Extract the (x, y) coordinate from the center of the cell holding the provided text.  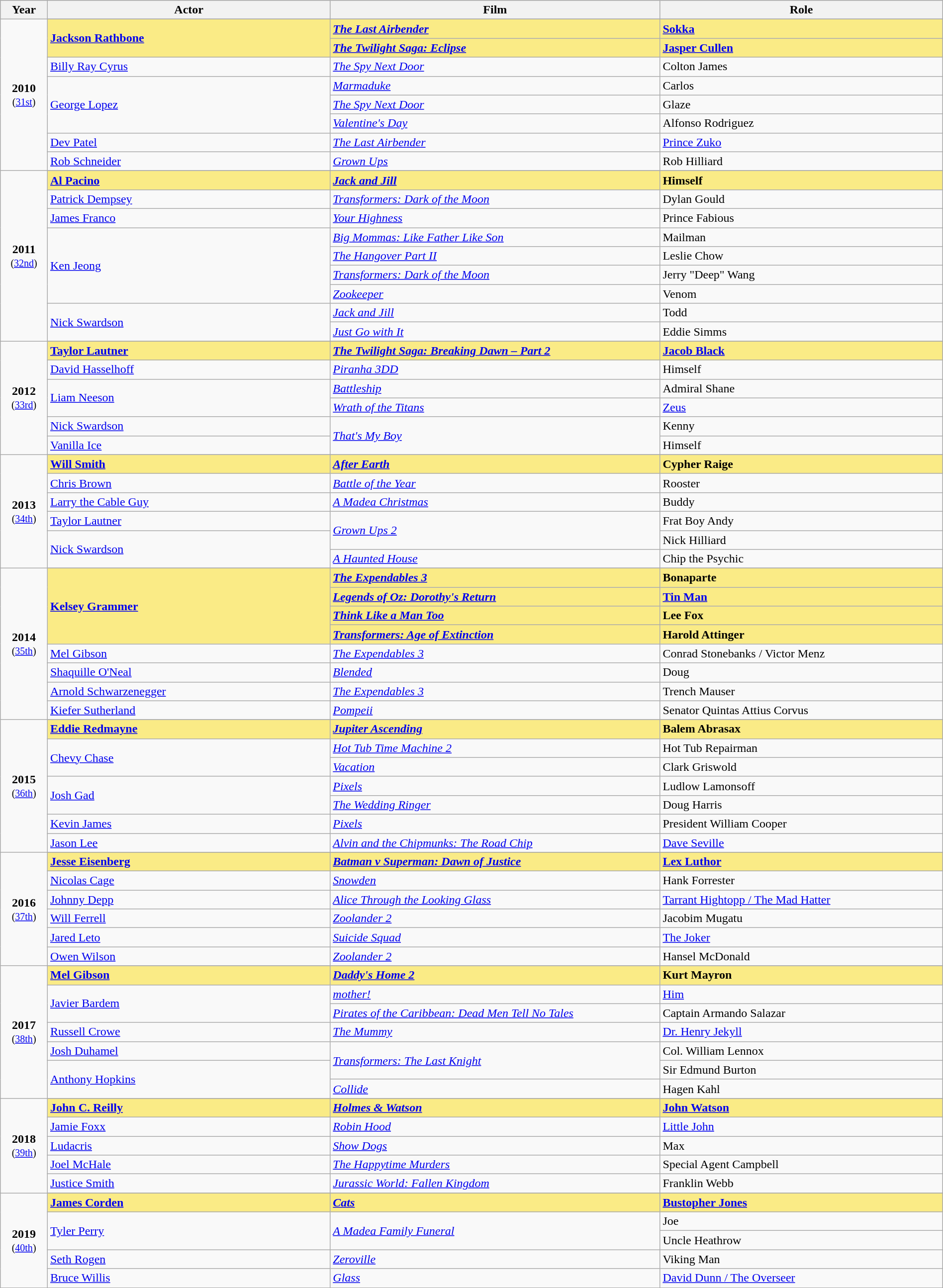
Lex Luthor (801, 862)
Billy Ray Cyrus (189, 67)
Max (801, 1145)
Bonaparte (801, 578)
Joel McHale (189, 1165)
Grown Ups 2 (495, 530)
Owen Wilson (189, 956)
mother! (495, 994)
Colton James (801, 67)
President William Cooper (801, 824)
Shaquille O'Neal (189, 672)
Admiral Shane (801, 388)
Liam Neeson (189, 398)
George Lopez (189, 104)
Clark Griswold (801, 767)
Him (801, 994)
Jupiter Ascending (495, 729)
Zeroville (495, 1259)
Mailman (801, 237)
Lee Fox (801, 616)
Collide (495, 1089)
Jacobim Mugatu (801, 919)
Jackson Rathbone (189, 38)
Kevin James (189, 824)
Todd (801, 313)
Nicolas Cage (189, 881)
Prince Zuko (801, 142)
Jurassic World: Fallen Kingdom (495, 1184)
Russell Crowe (189, 1032)
Nick Hilliard (801, 540)
Rob Schneider (189, 161)
Conrad Stonebanks / Victor Menz (801, 653)
Eddie Simms (801, 332)
2014(35th) (24, 644)
Frat Boy Andy (801, 521)
Chris Brown (189, 483)
Buddy (801, 502)
James Franco (189, 218)
Show Dogs (495, 1145)
Battle of the Year (495, 483)
Johnny Depp (189, 900)
2012(33rd) (24, 398)
Kiefer Sutherland (189, 710)
Sir Edmund Burton (801, 1070)
Legends of Oz: Dorothy's Return (495, 597)
Arnold Schwarzenegger (189, 691)
Eddie Redmayne (189, 729)
The Mummy (495, 1032)
Suicide Squad (495, 937)
A Madea Family Funeral (495, 1231)
A Haunted House (495, 559)
Uncle Heathrow (801, 1240)
Special Agent Campbell (801, 1165)
Jamie Foxx (189, 1126)
Josh Duhamel (189, 1051)
Hot Tub Time Machine 2 (495, 748)
Chevy Chase (189, 757)
Jesse Eisenberg (189, 862)
Jacob Black (801, 351)
Larry the Cable Guy (189, 502)
Holmes & Watson (495, 1107)
Alice Through the Looking Glass (495, 900)
David Hasselhoff (189, 369)
Tin Man (801, 597)
Ludlow Lamonsoff (801, 786)
Kelsey Grammer (189, 606)
Think Like a Man Too (495, 616)
Vanilla Ice (189, 445)
Prince Fabious (801, 218)
Glaze (801, 104)
2010(31st) (24, 95)
2017(38th) (24, 1032)
Javier Bardem (189, 1004)
Kurt Mayron (801, 975)
Your Highness (495, 218)
Tarrant Hightopp / The Mad Hatter (801, 900)
Valentine's Day (495, 123)
Zeus (801, 407)
2013(34th) (24, 511)
A Madea Christmas (495, 502)
Bustopher Jones (801, 1202)
Chip the Psychic (801, 559)
Tyler Perry (189, 1231)
Blended (495, 672)
Zookeeper (495, 294)
Captain Armando Salazar (801, 1013)
Doug Harris (801, 805)
James Corden (189, 1202)
Josh Gad (189, 795)
Al Pacino (189, 180)
Franklin Webb (801, 1184)
The Twilight Saga: Breaking Dawn – Part 2 (495, 351)
Will Smith (189, 464)
Transformers: Age of Extinction (495, 635)
Film (495, 10)
Jason Lee (189, 843)
The Hangover Part II (495, 256)
2018(39th) (24, 1145)
Wrath of the Titans (495, 407)
Carlos (801, 86)
Hank Forrester (801, 881)
Kenny (801, 426)
Viking Man (801, 1259)
Hot Tub Repairman (801, 748)
Dave Seville (801, 843)
The Wedding Ringer (495, 805)
Jared Leto (189, 937)
Col. William Lennox (801, 1051)
John Watson (801, 1107)
2019(40th) (24, 1240)
Piranha 3DD (495, 369)
Justice Smith (189, 1184)
Dev Patel (189, 142)
Batman v Superman: Dawn of Justice (495, 862)
Vacation (495, 767)
Patrick Dempsey (189, 199)
Dylan Gould (801, 199)
Harold Attinger (801, 635)
Role (801, 10)
Just Go with It (495, 332)
Cypher Raige (801, 464)
Senator Quintas Attius Corvus (801, 710)
Alvin and the Chipmunks: The Road Chip (495, 843)
Robin Hood (495, 1126)
Will Ferrell (189, 919)
2015(36th) (24, 786)
Leslie Chow (801, 256)
After Earth (495, 464)
Little John (801, 1126)
Dr. Henry Jekyll (801, 1032)
Hansel McDonald (801, 956)
Transformers: The Last Knight (495, 1060)
Venom (801, 294)
Glass (495, 1278)
Actor (189, 10)
Snowden (495, 881)
Big Mommas: Like Father Like Son (495, 237)
Anthony Hopkins (189, 1079)
David Dunn / The Overseer (801, 1278)
Grown Ups (495, 161)
The Joker (801, 937)
John C. Reilly (189, 1107)
Rob Hilliard (801, 161)
Trench Mauser (801, 691)
The Twilight Saga: Eclipse (495, 48)
The Happytime Murders (495, 1165)
Bruce Willis (189, 1278)
Joe (801, 1221)
Marmaduke (495, 86)
Ken Jeong (189, 266)
Jasper Cullen (801, 48)
Jerry "Deep" Wang (801, 275)
Doug (801, 672)
Year (24, 10)
2016(37th) (24, 909)
Pompeii (495, 710)
Balem Abrasax (801, 729)
Ludacris (189, 1145)
Cats (495, 1202)
Hagen Kahl (801, 1089)
That's My Boy (495, 436)
Alfonso Rodriguez (801, 123)
Daddy's Home 2 (495, 975)
Battleship (495, 388)
Rooster (801, 483)
2011(32nd) (24, 256)
Pirates of the Caribbean: Dead Men Tell No Tales (495, 1013)
Sokka (801, 29)
Seth Rogen (189, 1259)
